Locate the cell with the specified text and output its (x, y) center coordinate. 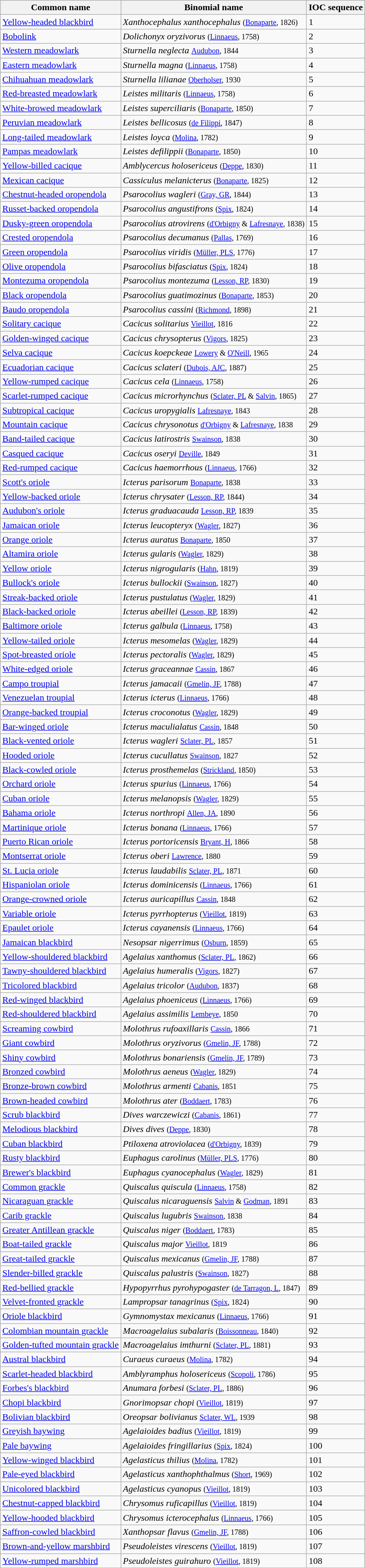
Icterus bullockii (Swainson, 1827) (214, 583)
Macroagelaius subalaris (Boissonneau, 1840) (214, 1330)
Molothrus oryzivorus (Gmelin, JF, 1788) (214, 1043)
Agelaius tricolor (Audubon, 1837) (214, 985)
Icterus leucopteryx (Wagler, 1827) (214, 525)
38 (336, 554)
40 (336, 583)
Hypopyrrhus pyrohypogaster (de Tarragon, L, 1847) (214, 1287)
Molothrus armenti Cabanis, 1851 (214, 1086)
Molothrus bonariensis (Gmelin, JF, 1789) (214, 1057)
Hispaniolan oriole (60, 885)
20 (336, 295)
Cassiculus melanicterus (Bonaparte, 1825) (214, 180)
Saffron-cowled blackbird (60, 1532)
12 (336, 180)
Leistes loyca (Molina, 1782) (214, 137)
93 (336, 1345)
58 (336, 841)
Icterus nigrogularis (Hahn, 1819) (214, 568)
52 (336, 755)
42 (336, 611)
63 (336, 914)
Pseudoleistes virescens (Vieillot, 1819) (214, 1546)
35 (336, 511)
89 (336, 1287)
Velvet-fronted grackle (60, 1302)
Psarocolius bifasciatus (Spix, 1824) (214, 266)
64 (336, 928)
Curaeus curaeus (Molina, 1782) (214, 1359)
Icterus auratus Bonaparte, 1850 (214, 540)
Bullock's oriole (60, 583)
White-edged oriole (60, 669)
Binomial name (214, 8)
Black oropendola (60, 295)
Yellow-rumped marshbird (60, 1561)
Lampropsar tanagrinus (Spix, 1824) (214, 1302)
Red-shouldered blackbird (60, 1014)
Giant cowbird (60, 1043)
107 (336, 1546)
Chrysomus ruficapillus (Vieillot, 1819) (214, 1503)
9 (336, 137)
Pampas meadowlark (60, 151)
Icterus mesomelas (Wagler, 1829) (214, 640)
Greyish baywing (60, 1431)
Cacicus cela (Linnaeus, 1758) (214, 381)
Scrub blackbird (60, 1115)
Montserrat oriole (60, 856)
Martinique oriole (60, 827)
Dives warczewiczi (Cabanis, 1861) (214, 1115)
Jamaican oriole (60, 525)
Yellow-shouldered blackbird (60, 957)
96 (336, 1388)
Black-backed oriole (60, 611)
Russet-backed oropendola (60, 209)
21 (336, 309)
Psarocolius wagleri (Gray, GR, 1844) (214, 195)
Icterus wagleri Sclater, PL, 1857 (214, 741)
Icterus abeillei (Lesson, RP, 1839) (214, 611)
24 (336, 353)
8 (336, 122)
Icterus jamacaii (Gmelin, JF, 1788) (214, 683)
Cuban oriole (60, 798)
103 (336, 1489)
Melodious blackbird (60, 1129)
51 (336, 741)
27 (336, 396)
Carib grackle (60, 1215)
102 (336, 1474)
Psarocolius guatimozinus (Bonaparte, 1853) (214, 295)
108 (336, 1561)
Red-rumped cacique (60, 468)
Variable oriole (60, 914)
70 (336, 1014)
Casqued cacique (60, 453)
6 (336, 94)
Sturnella neglecta Audubon, 1844 (214, 51)
Icterus parisorum Bonaparte, 1838 (214, 482)
Crested oropendola (60, 238)
104 (336, 1503)
Agelaioides badius (Vieillot, 1819) (214, 1431)
83 (336, 1201)
50 (336, 727)
Rusty blackbird (60, 1158)
Icterus graduacauda Lesson, RP, 1839 (214, 511)
Unicolored blackbird (60, 1489)
Icterus graceannae Cassin, 1867 (214, 669)
Psarocolius viridis (Müller, PLS, 1776) (214, 252)
Common name (60, 8)
10 (336, 151)
Forbes's blackbird (60, 1388)
Eastern meadowlark (60, 65)
30 (336, 439)
Amblyramphus holosericeus (Scopoli, 1786) (214, 1374)
Bronze-brown cowbird (60, 1086)
Ecuadorian cacique (60, 367)
78 (336, 1129)
Cacicus haemorrhous (Linnaeus, 1766) (214, 468)
Bobolink (60, 36)
Dives dives (Deppe, 1830) (214, 1129)
Icterus croconotus (Wagler, 1829) (214, 712)
Green oropendola (60, 252)
43 (336, 626)
Chihuahuan meadowlark (60, 79)
Red-winged blackbird (60, 1000)
Selva cacique (60, 353)
Baltimore oriole (60, 626)
22 (336, 324)
Bronzed cowbird (60, 1072)
56 (336, 813)
48 (336, 698)
37 (336, 540)
Chestnut-headed oropendola (60, 195)
Quiscalus quiscula (Linnaeus, 1758) (214, 1187)
Black-cowled oriole (60, 770)
Icterus portoricensis Bryant, H, 1866 (214, 841)
Colombian mountain grackle (60, 1330)
17 (336, 252)
Agelaioides fringillarius (Spix, 1824) (214, 1446)
Spot-breasted oriole (60, 655)
54 (336, 784)
Cuban blackbird (60, 1144)
39 (336, 568)
Bolivian blackbird (60, 1417)
62 (336, 899)
Brown-and-yellow marshbird (60, 1546)
26 (336, 381)
Shiny cowbird (60, 1057)
Agelasticus thilius (Molina, 1782) (214, 1460)
Xanthocephalus xanthocephalus (Bonaparte, 1826) (214, 22)
Icterus oberi Lawrence, 1880 (214, 856)
79 (336, 1144)
105 (336, 1517)
23 (336, 338)
Icterus bonana (Linnaeus, 1766) (214, 827)
Psarocolius cassini (Richmond, 1898) (214, 309)
Quiscalus niger (Boddaert, 1783) (214, 1230)
Chopi blackbird (60, 1403)
76 (336, 1101)
100 (336, 1446)
Cacicus oseryi Deville, 1849 (214, 453)
Cacicus microrhynchus (Sclater, PL & Salvin, 1865) (214, 396)
1 (336, 22)
Molothrus rufoaxillaris Cassin, 1866 (214, 1028)
Common grackle (60, 1187)
95 (336, 1374)
Epaulet oriole (60, 928)
Amblycercus holosericeus (Deppe, 1830) (214, 165)
Yellow-billed cacique (60, 165)
Euphagus carolinus (Müller, PLS, 1776) (214, 1158)
Xanthopsar flavus (Gmelin, JF, 1788) (214, 1532)
Quiscalus lugubris Swainson, 1838 (214, 1215)
67 (336, 971)
Cacicus koepckeae Lowery & O'Neill, 1965 (214, 353)
Campo troupial (60, 683)
Pale-eyed blackbird (60, 1474)
59 (336, 856)
Icterus prosthemelas (Strickland, 1850) (214, 770)
45 (336, 655)
Yellow-rumped cacique (60, 381)
Agelaius xanthomus (Sclater, PL, 1862) (214, 957)
Sturnella lilianae Oberholser, 1930 (214, 79)
85 (336, 1230)
2 (336, 36)
Western meadowlark (60, 51)
60 (336, 870)
Yellow oriole (60, 568)
3 (336, 51)
Quiscalus palustris (Swainson, 1827) (214, 1273)
Olive oropendola (60, 266)
46 (336, 669)
11 (336, 165)
18 (336, 266)
Sturnella magna (Linnaeus, 1758) (214, 65)
90 (336, 1302)
Ptiloxena atroviolacea (d'Orbigny, 1839) (214, 1144)
Solitary cacique (60, 324)
19 (336, 281)
Euphagus cyanocephalus (Wagler, 1829) (214, 1172)
Leistes defilippii (Bonaparte, 1850) (214, 151)
Leistes superciliaris (Bonaparte, 1850) (214, 108)
Icterus northropi Allen, JA, 1890 (214, 813)
71 (336, 1028)
Nicaraguan grackle (60, 1201)
Quiscalus major Vieillot, 1819 (214, 1244)
Quiscalus mexicanus (Gmelin, JF, 1788) (214, 1259)
Scarlet-headed blackbird (60, 1374)
Icterus melanopsis (Wagler, 1829) (214, 798)
36 (336, 525)
Mexican cacique (60, 180)
Band-tailed cacique (60, 439)
Pale baywing (60, 1446)
Icterus icterus (Linnaeus, 1766) (214, 698)
Chestnut-capped blackbird (60, 1503)
Cacicus chrysonotus d'Orbigny & Lafresnaye, 1838 (214, 425)
Icterus gularis (Wagler, 1829) (214, 554)
Venezuelan troupial (60, 698)
68 (336, 985)
61 (336, 885)
88 (336, 1273)
13 (336, 195)
Austral blackbird (60, 1359)
Psarocolius angustifrons (Spix, 1824) (214, 209)
Dusky-green oropendola (60, 223)
Orange-crowned oriole (60, 899)
Long-tailed meadowlark (60, 137)
14 (336, 209)
Psarocolius decumanus (Pallas, 1769) (214, 238)
Icterus dominicensis (Linnaeus, 1766) (214, 885)
72 (336, 1043)
Icterus pustulatus (Wagler, 1829) (214, 597)
White-browed meadowlark (60, 108)
92 (336, 1330)
Red-bellied grackle (60, 1287)
Icterus cucullatus Swainson, 1827 (214, 755)
Brown-headed cowbird (60, 1101)
Yellow-backed oriole (60, 496)
Tawny-shouldered blackbird (60, 971)
98 (336, 1417)
34 (336, 496)
Cacicus uropygialis Lafresnaye, 1843 (214, 410)
29 (336, 425)
101 (336, 1460)
32 (336, 468)
Icterus laudabilis Sclater, PL, 1871 (214, 870)
Mountain cacique (60, 425)
Icterus pectoralis (Wagler, 1829) (214, 655)
St. Lucia oriole (60, 870)
94 (336, 1359)
Cacicus sclateri (Dubois, AJC, 1887) (214, 367)
Golden-winged cacique (60, 338)
69 (336, 1000)
Icterus cayanensis (Linnaeus, 1766) (214, 928)
Oriole blackbird (60, 1316)
16 (336, 238)
75 (336, 1086)
Greater Antillean grackle (60, 1230)
Cacicus chrysopterus (Vigors, 1825) (214, 338)
28 (336, 410)
Agelasticus xanthophthalmus (Short, 1969) (214, 1474)
Dolichonyx oryzivorus (Linnaeus, 1758) (214, 36)
Tricolored blackbird (60, 985)
31 (336, 453)
IOC sequence (336, 8)
Bar-winged oriole (60, 727)
15 (336, 223)
Altamira oriole (60, 554)
Agelaius humeralis (Vigors, 1827) (214, 971)
Bahama oriole (60, 813)
Subtropical cacique (60, 410)
49 (336, 712)
Orange-backed troupial (60, 712)
74 (336, 1072)
Screaming cowbird (60, 1028)
Anumara forbesi (Sclater, PL, 1886) (214, 1388)
Icterus spurius (Linnaeus, 1766) (214, 784)
Slender-billed grackle (60, 1273)
44 (336, 640)
Golden-tufted mountain grackle (60, 1345)
Jamaican blackbird (60, 942)
Leistes militaris (Linnaeus, 1758) (214, 94)
Red-breasted meadowlark (60, 94)
82 (336, 1187)
Cacicus latirostris Swainson, 1838 (214, 439)
Black-vented oriole (60, 741)
97 (336, 1403)
91 (336, 1316)
33 (336, 482)
Icterus maculialatus Cassin, 1848 (214, 727)
Psarocolius atrovirens (d'Orbigny & Lafresnaye, 1838) (214, 223)
Agelasticus cyanopus (Vieillot, 1819) (214, 1489)
Yellow-winged blackbird (60, 1460)
Icterus chrysater (Lesson, RP, 1844) (214, 496)
Hooded oriole (60, 755)
47 (336, 683)
Agelaius assimilis Lembeye, 1850 (214, 1014)
Quiscalus nicaraguensis Salvin & Godman, 1891 (214, 1201)
86 (336, 1244)
57 (336, 827)
Gnorimopsar chopi (Vieillot, 1819) (214, 1403)
Great-tailed grackle (60, 1259)
Icterus pyrrhopterus (Vieillot, 1819) (214, 914)
Brewer's blackbird (60, 1172)
80 (336, 1158)
Pseudoleistes guirahuro (Vieillot, 1819) (214, 1561)
55 (336, 798)
Macroagelaius imthurni (Sclater, PL, 1881) (214, 1345)
4 (336, 65)
Chrysomus icterocephalus (Linnaeus, 1766) (214, 1517)
Scarlet-rumped cacique (60, 396)
77 (336, 1115)
Boat-tailed grackle (60, 1244)
25 (336, 367)
73 (336, 1057)
87 (336, 1259)
Puerto Rican oriole (60, 841)
Oreopsar bolivianus Sclater, WL, 1939 (214, 1417)
81 (336, 1172)
7 (336, 108)
Molothrus aeneus (Wagler, 1829) (214, 1072)
Icterus galbula (Linnaeus, 1758) (214, 626)
Baudo oropendola (60, 309)
84 (336, 1215)
Streak-backed oriole (60, 597)
99 (336, 1431)
Scott's oriole (60, 482)
Peruvian meadowlark (60, 122)
Montezuma oropendola (60, 281)
5 (336, 79)
53 (336, 770)
Audubon's oriole (60, 511)
Cacicus solitarius Vieillot, 1816 (214, 324)
106 (336, 1532)
Yellow-tailed oriole (60, 640)
Leistes bellicosus (de Filippi, 1847) (214, 122)
66 (336, 957)
Psarocolius montezuma (Lesson, RP, 1830) (214, 281)
Yellow-headed blackbird (60, 22)
Orange oriole (60, 540)
Yellow-hooded blackbird (60, 1517)
Gymnomystax mexicanus (Linnaeus, 1766) (214, 1316)
Nesopsar nigerrimus (Osburn, 1859) (214, 942)
Agelaius phoeniceus (Linnaeus, 1766) (214, 1000)
Orchard oriole (60, 784)
65 (336, 942)
Molothrus ater (Boddaert, 1783) (214, 1101)
41 (336, 597)
Icterus auricapillus Cassin, 1848 (214, 899)
